Pinpoint the cell where the given text exists, returning its (x, y) midpoint coordinate. 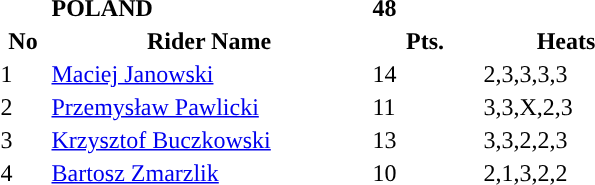
Pts. (425, 41)
Krzysztof Buczkowski (209, 140)
13 (425, 140)
11 (425, 107)
Rider Name (209, 41)
Maciej Janowski (209, 74)
14 (425, 74)
Przemysław Pawlicki (209, 107)
